Search for the cell housing the specified text and yield its (x, y) center coordinate. 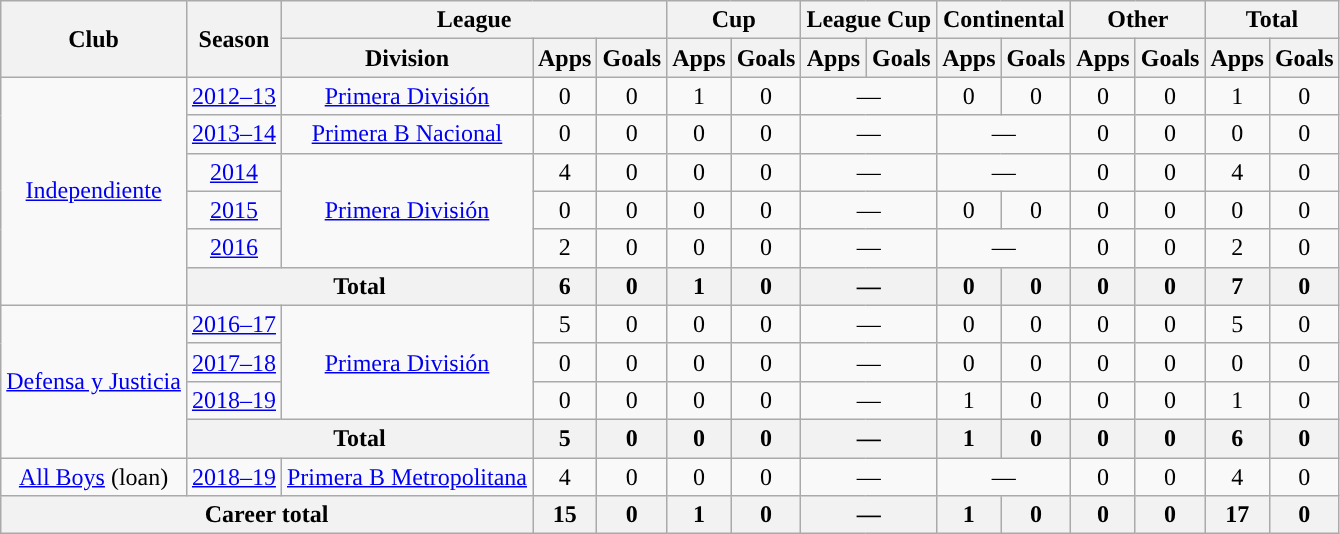
Primera B Nacional (406, 134)
2015 (234, 210)
All Boys (loan) (94, 477)
Independiente (94, 191)
2013–14 (234, 134)
Defensa y Justicia (94, 381)
17 (1237, 515)
15 (564, 515)
Club (94, 39)
Cup (734, 20)
2016–17 (234, 324)
Primera B Metropolitana (406, 477)
Division (406, 58)
Career total (267, 515)
2017–18 (234, 362)
Other (1138, 20)
League (474, 20)
7 (1237, 286)
League Cup (869, 20)
Season (234, 39)
2014 (234, 172)
Continental (1004, 20)
2016 (234, 248)
2012–13 (234, 96)
